Extract the [X, Y] coordinate from the center of the cell holding the provided text.  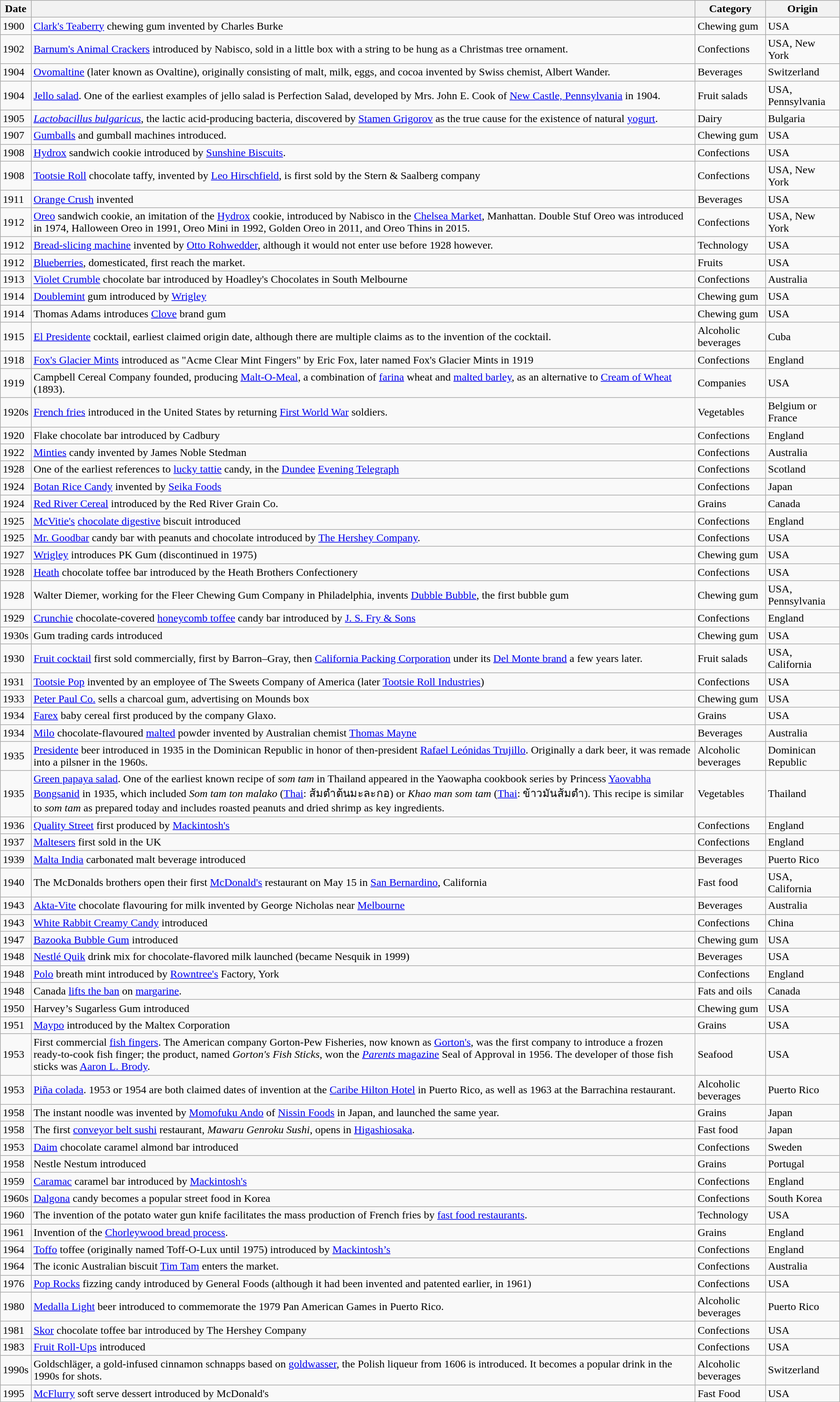
Bulgaria [802, 118]
Mr. Goodbar candy bar with peanuts and chocolate introduced by The Hershey Company. [363, 538]
Akta-Vite chocolate flavouring for milk invented by George Nicholas near Melbourne [363, 906]
Sweden [802, 1147]
1937 [16, 842]
1905 [16, 118]
Peter Paul Co. sells a charcoal gum, advertising on Mounds box [363, 699]
One of the earliest references to lucky tattie candy, in the Dundee Evening Telegraph [363, 469]
1907 [16, 136]
Heath chocolate toffee bar introduced by the Heath Brothers Confectionery [363, 572]
Polo breath mint introduced by Rowntree's Factory, York [363, 974]
Farex baby cereal first produced by the company Glaxo. [363, 716]
Maltesers first sold in the UK [363, 842]
South Korea [802, 1198]
Invention of the Chorleywood bread process. [363, 1232]
Doublemint gum introduced by Wrigley [363, 297]
Daim chocolate caramel almond bar introduced [363, 1147]
The instant noodle was invented by Momofuku Ando of Nissin Foods in Japan, and launched the same year. [363, 1113]
Ovomaltine (later known as Ovaltine), originally consisting of malt, milk, eggs, and cocoa invented by Swiss chemist, Albert Wander. [363, 72]
Fruit Roll-Ups introduced [363, 1347]
The McDonalds brothers open their first McDonald's restaurant on May 15 in San Bernardino, California [363, 882]
Bazooka Bubble Gum introduced [363, 940]
Malta India carbonated malt beverage introduced [363, 859]
Medalla Light beer introduced to commemorate the 1979 Pan American Games in Puerto Rico. [363, 1307]
Maypo introduced by the Maltex Corporation [363, 1025]
1990s [16, 1370]
1936 [16, 825]
Gumballs and gumball machines introduced. [363, 136]
1940 [16, 882]
Campbell Cereal Company founded, producing Malt-O-Meal, a combination of farina wheat and malted barley, as an alternative to Cream of Wheat (1893). [363, 383]
1976 [16, 1284]
1930 [16, 659]
Caramac caramel bar introduced by Mackintosh's [363, 1181]
Thailand [802, 793]
1933 [16, 699]
El Presidente cocktail, earliest claimed origin date, although there are multiple claims as to the invention of the cocktail. [363, 337]
1900 [16, 26]
Clark's Teaberry chewing gum invented by Charles Burke [363, 26]
Fast Food [731, 1393]
Belgium or France [802, 412]
Quality Street first produced by Mackintosh's [363, 825]
The first conveyor belt sushi restaurant, Mawaru Genroku Sushi, opens in Higashiosaka. [363, 1130]
Fruit cocktail first sold commercially, first by Barron–Gray, then California Packing Corporation under its Del Monte brand a few years later. [363, 659]
1920 [16, 435]
Nestlé Quik drink mix for chocolate-flavored milk launched (became Nesquik in 1999) [363, 957]
Minties candy invented by James Noble Stedman [363, 452]
Seafood [731, 1054]
Skor chocolate toffee bar introduced by The Hershey Company [363, 1330]
1951 [16, 1025]
Botan Rice Candy invented by Seika Foods [363, 486]
Dairy [731, 118]
Red River Cereal introduced by the Red River Grain Co. [363, 504]
Origin [802, 9]
The iconic Australian biscuit Tim Tam enters the market. [363, 1266]
1929 [16, 618]
1918 [16, 360]
1930s [16, 635]
Fruits [731, 263]
Flake chocolate bar introduced by Cadbury [363, 435]
1950 [16, 1008]
Orange Crush invented [363, 199]
1922 [16, 452]
Dalgona candy becomes a popular street food in Korea [363, 1198]
Pop Rocks fizzing candy introduced by General Foods (although it had been invented and patented earlier, in 1961) [363, 1284]
Thomas Adams introduces Clove brand gum [363, 314]
Companies [731, 383]
1939 [16, 859]
Barnum's Animal Crackers introduced by Nabisco, sold in a little box with a string to be hung as a Christmas tree ornament. [363, 49]
1947 [16, 940]
French fries introduced in the United States by returning First World War soldiers. [363, 412]
Cuba [802, 337]
1981 [16, 1330]
Scotland [802, 469]
Violet Crumble chocolate bar introduced by Hoadley's Chocolates in South Melbourne [363, 280]
1902 [16, 49]
1919 [16, 383]
1931 [16, 682]
Date [16, 9]
Nestle Nestum introduced [363, 1164]
1960s [16, 1198]
1915 [16, 337]
1959 [16, 1181]
Gum trading cards introduced [363, 635]
1913 [16, 280]
1960 [16, 1215]
Jello salad. One of the earliest examples of jello salad is Perfection Salad, developed by Mrs. John E. Cook of New Castle, Pennsylvania in 1904. [363, 95]
Crunchie chocolate-covered honeycomb toffee candy bar introduced by J. S. Fry & Sons [363, 618]
Wrigley introduces PK Gum (discontinued in 1975) [363, 555]
Portugal [802, 1164]
1980 [16, 1307]
Canada lifts the ban on margarine. [363, 991]
The invention of the potato water gun knife facilitates the mass production of French fries by fast food restaurants. [363, 1215]
1995 [16, 1393]
Blueberries, domesticated, first reach the market. [363, 263]
Harvey’s Sugarless Gum introduced [363, 1008]
1983 [16, 1347]
1961 [16, 1232]
White Rabbit Creamy Candy introduced [363, 923]
Hydrox sandwich cookie introduced by Sunshine Biscuits. [363, 153]
1911 [16, 199]
McFlurry soft serve dessert introduced by McDonald's [363, 1393]
Tootsie Roll chocolate taffy, invented by Leo Hirschfield, is first sold by the Stern & Saalberg company [363, 176]
Toffo toffee (originally named Toff-O-Lux until 1975) introduced by Mackintosh’s [363, 1249]
Fats and oils [731, 991]
McVitie's chocolate digestive biscuit introduced [363, 521]
Dominican Republic [802, 756]
Fox's Glacier Mints introduced as "Acme Clear Mint Fingers" by Eric Fox, later named Fox's Glacier Mints in 1919 [363, 360]
Tootsie Pop invented by an employee of The Sweets Company of America (later Tootsie Roll Industries) [363, 682]
1920s [16, 412]
Bread-slicing machine invented by Otto Rohwedder, although it would not enter use before 1928 however. [363, 245]
1927 [16, 555]
Category [731, 9]
Walter Diemer, working for the Fleer Chewing Gum Company in Philadelphia, invents Dubble Bubble, the first bubble gum [363, 595]
Milo chocolate-flavoured malted powder invented by Australian chemist Thomas Mayne [363, 733]
Lactobacillus bulgaricus, the lactic acid-producing bacteria, discovered by Stamen Grigorov as the true cause for the existence of natural yogurt. [363, 118]
China [802, 923]
